Locate the cell with the specified text and output its [X, Y] center coordinate. 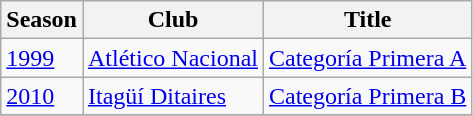
Atlético Nacional [172, 58]
1999 [42, 58]
Season [42, 20]
Title [368, 20]
Categoría Primera A [368, 58]
Categoría Primera B [368, 96]
Club [172, 20]
2010 [42, 96]
Itagüí Ditaires [172, 96]
